Locate the cell with the specified text and output its [x, y] center coordinate. 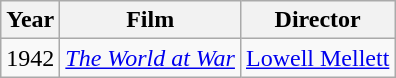
Year [30, 20]
Director [317, 20]
The World at War [150, 58]
Film [150, 20]
Lowell Mellett [317, 58]
1942 [30, 58]
